Output the (X, Y) coordinate of the center of the cell containing the given text.  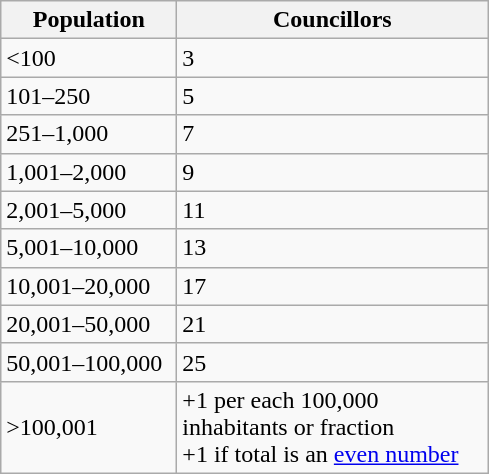
9 (332, 172)
3 (332, 58)
<100 (89, 58)
1,001–2,000 (89, 172)
50,001–100,000 (89, 362)
21 (332, 324)
Population (89, 20)
Councillors (332, 20)
11 (332, 210)
101–250 (89, 96)
17 (332, 286)
5,001–10,000 (89, 248)
25 (332, 362)
>100,001 (89, 427)
2,001–5,000 (89, 210)
251–1,000 (89, 134)
13 (332, 248)
20,001–50,000 (89, 324)
5 (332, 96)
7 (332, 134)
+1 per each 100,000 inhabitants or fraction+1 if total is an even number (332, 427)
10,001–20,000 (89, 286)
